Detect which cell encompasses the target text, then output its [X, Y] center coordinate. 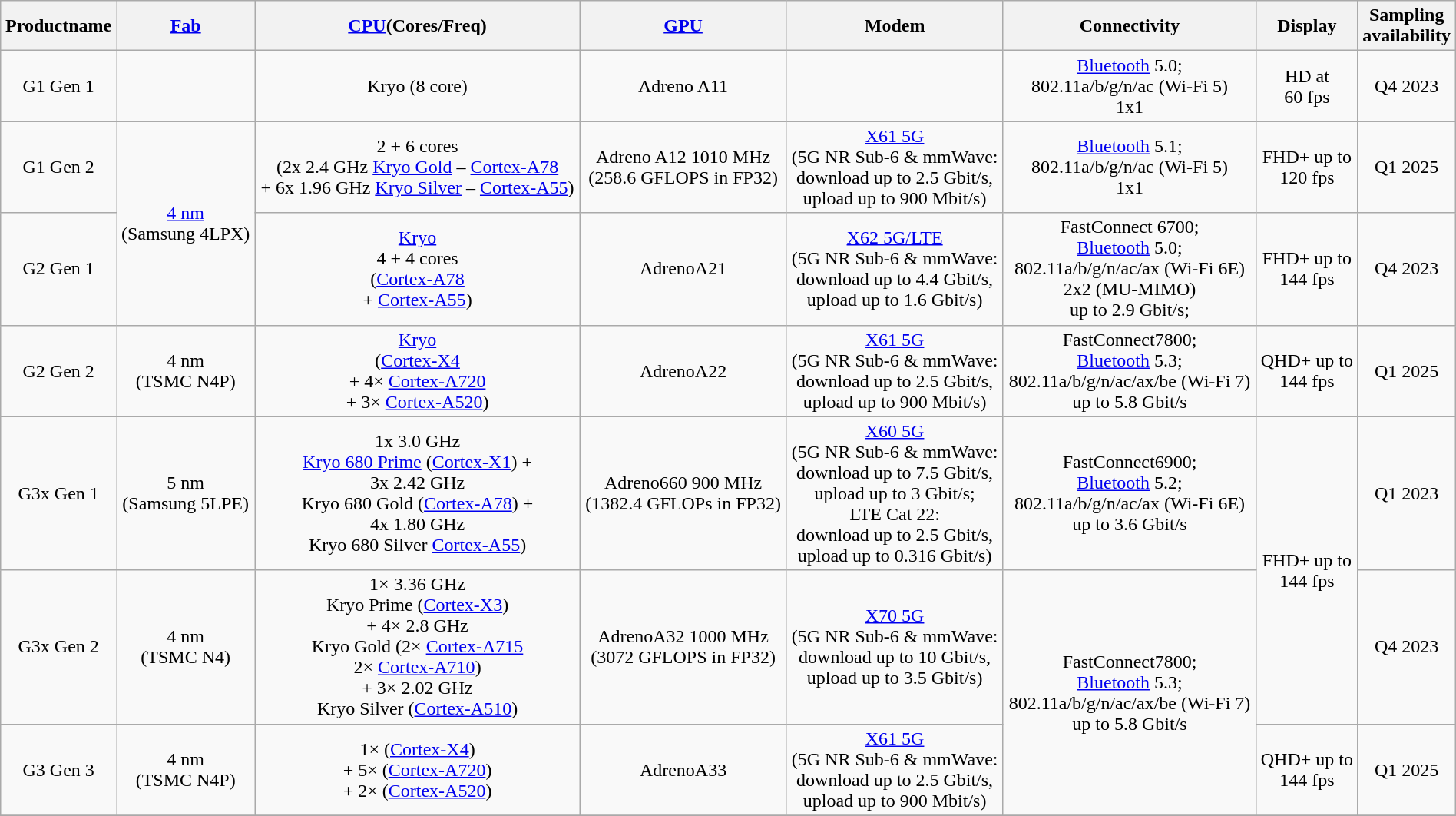
G2 Gen 2 [58, 370]
G1 Gen 2 [58, 168]
Fab [186, 26]
Q1 2023 [1407, 493]
Connectivity [1129, 26]
X60 5G (5G NR Sub-6 & mmWave:download up to 7.5 Gbit/s,upload up to 3 Gbit/s;LTE Cat 22:download up to 2.5 Gbit/s,upload up to 0.316 Gbit/s) [895, 493]
AdrenoA21 [683, 269]
AdrenoA22 [683, 370]
Kryo (8 core) [418, 86]
Modem [895, 26]
Display [1307, 26]
G3x Gen 2 [58, 647]
Bluetooth 5.1;802.11a/b/g/n/ac (Wi-Fi 5)1x1 [1129, 168]
X70 5G(5G NR Sub-6 & mmWave:download up to 10 Gbit/s,upload up to 3.5 Gbit/s) [895, 647]
FastConnect6900;Bluetooth 5.2; 802.11a/b/g/n/ac/ax (Wi-Fi 6E)up to 3.6 Gbit/s [1129, 493]
FHD+ up to120 fps [1307, 168]
HD at 60 fps [1307, 86]
1× 3.36 GHz Kryo Prime (Cortex-X3)+ 4× 2.8 GHz Kryo Gold (2× Cortex-A7152× Cortex-A710)+ 3× 2.02 GHz Kryo Silver (Cortex-A510) [418, 647]
FastConnect 6700;Bluetooth 5.0;802.11a/b/g/n/ac/ax (Wi-Fi 6E)2x2 (MU-MIMO)up to 2.9 Gbit/s; [1129, 269]
5 nm(Samsung 5LPE) [186, 493]
GPU [683, 26]
G3x Gen 1 [58, 493]
Kryo4 + 4 cores(Cortex-A78+ Cortex-A55) [418, 269]
Kryo(Cortex-X4+ 4× Cortex-A720 + 3× Cortex-A520) [418, 370]
4 nm (TSMC N4) [186, 647]
FastConnect7800; Bluetooth 5.3; 802.11a/b/g/n/ac/ax/be (Wi-Fi 7) up to 5.8 Gbit/s [1129, 693]
Adreno A11 [683, 86]
Samplingavailability [1407, 26]
1x 3.0 GHz Kryo 680 Prime (Cortex-X1) +3x 2.42 GHz Kryo 680 Gold (Cortex-A78) +4x 1.80 GHz Kryo 680 Silver Cortex-A55) [418, 493]
AdrenoA32 1000 MHz(3072 GFLOPS in FP32) [683, 647]
CPU(Cores/Freq) [418, 26]
Adreno A12 1010 MHz(258.6 GFLOPS in FP32) [683, 168]
AdrenoA33 [683, 770]
Adreno660 900 MHz(1382.4 GFLOPs in FP32) [683, 493]
Productname [58, 26]
4 nm(Samsung 4LPX) [186, 223]
G2 Gen 1 [58, 269]
2 + 6 cores (2x 2.4 GHz Kryo Gold – Cortex-A78+ 6x 1.96 GHz Kryo Silver – Cortex-A55) [418, 168]
1× (Cortex-X4)+ 5× (Cortex-A720)+ 2× (Cortex-A520) [418, 770]
FastConnect7800;Bluetooth 5.3;802.11a/b/g/n/ac/ax/be (Wi-Fi 7)up to 5.8 Gbit/s [1129, 370]
X62 5G/LTE(5G NR Sub-6 & mmWave:download up to 4.4 Gbit/s,upload up to 1.6 Gbit/s) [895, 269]
G1 Gen 1 [58, 86]
Bluetooth 5.0; 802.11a/b/g/n/ac (Wi-Fi 5)1x1 [1129, 86]
G3 Gen 3 [58, 770]
